Detect which cell encompasses the target text, then output its [X, Y] center coordinate. 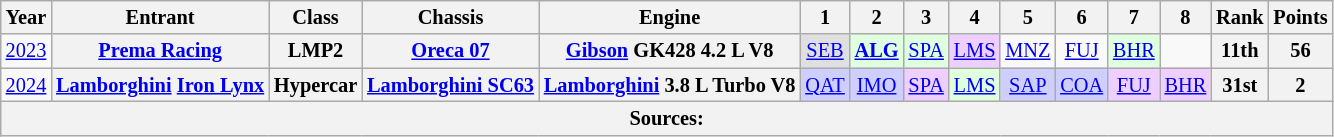
Gibson GK428 4.2 L V8 [670, 51]
Oreca 07 [450, 51]
MNZ [1028, 51]
1 [824, 17]
Lamborghini Iron Lynx [160, 85]
Engine [670, 17]
COA [1082, 85]
7 [1134, 17]
Class [316, 17]
3 [926, 17]
Chassis [450, 17]
2023 [26, 51]
56 [1300, 51]
8 [1186, 17]
Points [1300, 17]
4 [975, 17]
5 [1028, 17]
Entrant [160, 17]
LMP2 [316, 51]
6 [1082, 17]
ALG [877, 51]
11th [1240, 51]
2024 [26, 85]
SAP [1028, 85]
Rank [1240, 17]
SEB [824, 51]
Lamborghini 3.8 L Turbo V8 [670, 85]
QAT [824, 85]
Hypercar [316, 85]
Sources: [667, 118]
Prema Racing [160, 51]
Year [26, 17]
Lamborghini SC63 [450, 85]
31st [1240, 85]
IMO [877, 85]
